Output the [x, y] coordinate of the center of the cell containing the given text.  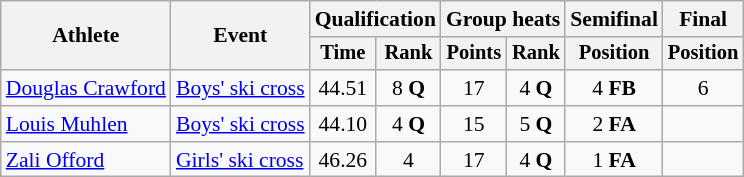
8 Q [408, 88]
Group heats [503, 19]
44.10 [343, 124]
Douglas Crawford [86, 88]
Final [703, 19]
Louis Muhlen [86, 124]
Points [474, 54]
2 FA [614, 124]
4 FB [614, 88]
44.51 [343, 88]
Time [343, 54]
17 [474, 88]
Event [240, 36]
5 Q [536, 124]
Qualification [376, 19]
Semifinal [614, 19]
6 [703, 88]
Athlete [86, 36]
15 [474, 124]
